Provide the (x, y) coordinate of the cell's center where the given text is located.  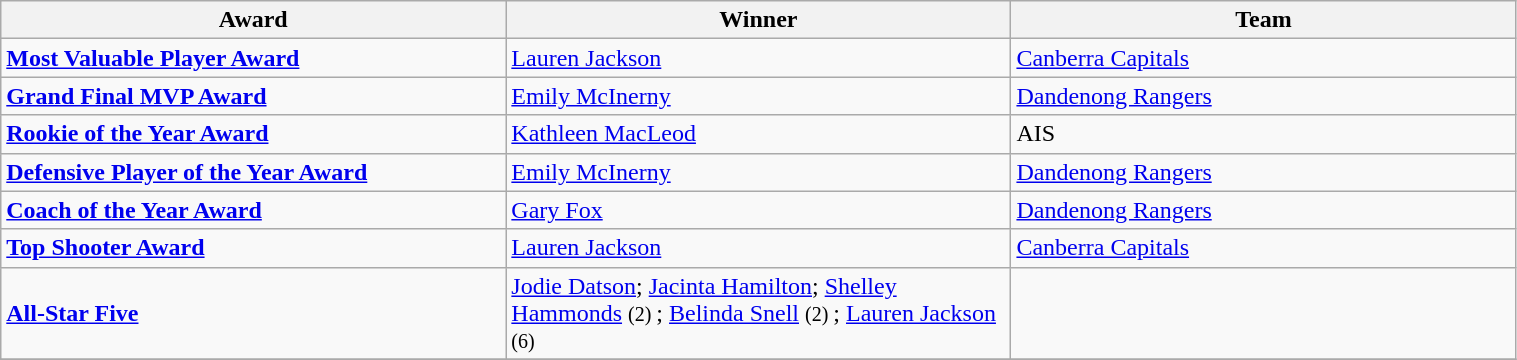
All-Star Five (254, 313)
Most Valuable Player Award (254, 58)
Team (1264, 20)
Top Shooter Award (254, 248)
AIS (1264, 134)
Kathleen MacLeod (758, 134)
Coach of the Year Award (254, 210)
Grand Final MVP Award (254, 96)
Rookie of the Year Award (254, 134)
Gary Fox (758, 210)
Jodie Datson; Jacinta Hamilton; Shelley Hammonds (2) ; Belinda Snell (2) ; Lauren Jackson (6) (758, 313)
Winner (758, 20)
Award (254, 20)
Defensive Player of the Year Award (254, 172)
